From the cell containing the given text, extract its center point as [x, y] coordinate. 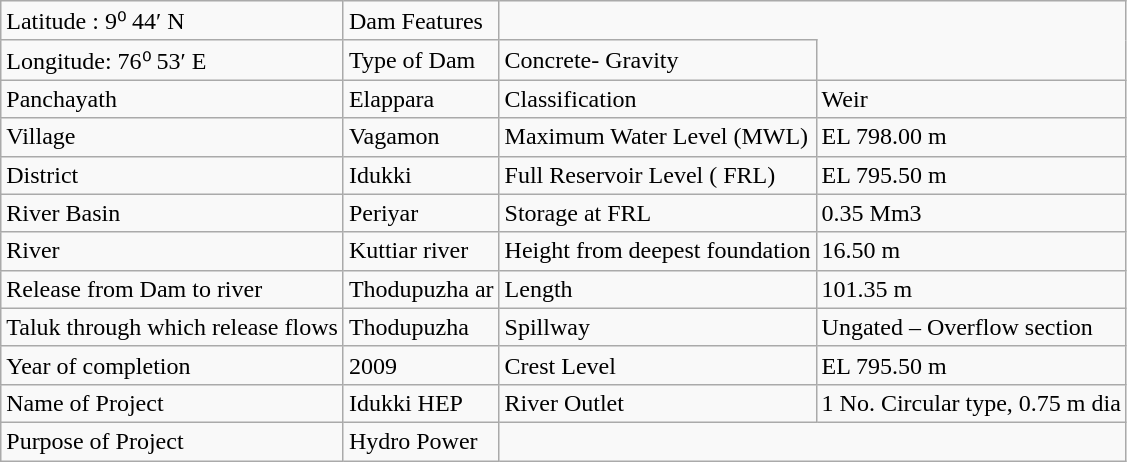
Periyar [421, 213]
Village [172, 137]
Thodupuzha ar [421, 289]
Length [658, 289]
2009 [421, 365]
District [172, 175]
Taluk through which release flows [172, 327]
Classification [658, 99]
1 No. Circular type, 0.75 m dia [971, 403]
Name of Project [172, 403]
Dam Features [421, 21]
Hydro Power [421, 441]
Latitude : 9⁰ 44′ N [172, 21]
Spillway [658, 327]
Maximum Water Level (MWL) [658, 137]
Kuttiar river [421, 251]
Year of completion [172, 365]
Vagamon [421, 137]
Concrete- Gravity [658, 60]
16.50 m [971, 251]
River [172, 251]
Elappara [421, 99]
Full Reservoir Level ( FRL) [658, 175]
0.35 Mm3 [971, 213]
Weir [971, 99]
Purpose of Project [172, 441]
River Basin [172, 213]
Thodupuzha [421, 327]
Panchayath [172, 99]
Release from Dam to river [172, 289]
Ungated – Overflow section [971, 327]
Height from deepest foundation [658, 251]
101.35 m [971, 289]
Longitude: 76⁰ 53′ E [172, 60]
River Outlet [658, 403]
Storage at FRL [658, 213]
Idukki [421, 175]
EL 798.00 m [971, 137]
Idukki HEP [421, 403]
Crest Level [658, 365]
Type of Dam [421, 60]
